Find where the given text appears and provide that cell's center as [X, Y] coordinate. 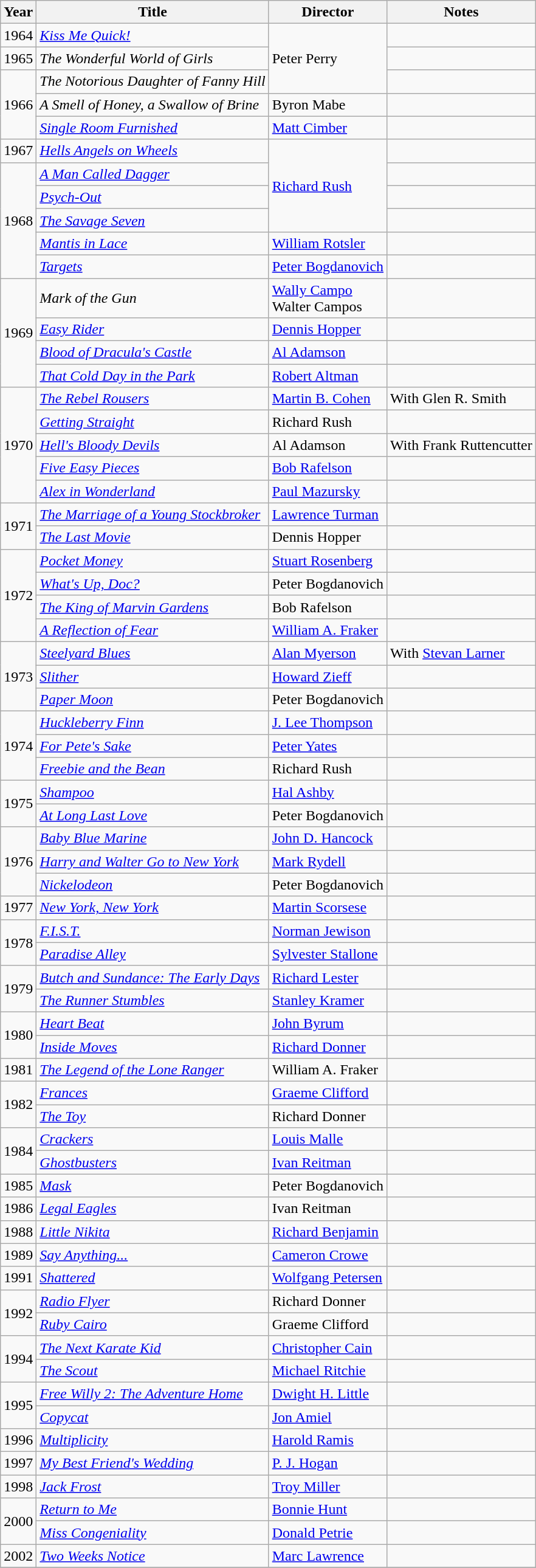
1969 [18, 333]
2002 [18, 1556]
Multiplicity [153, 1440]
Martin Scorsese [328, 908]
Mantis in Lace [153, 243]
With Glen R. Smith [462, 399]
Harold Ramis [328, 1440]
1967 [18, 151]
1994 [18, 1359]
A Reflection of Fear [153, 630]
Matt Cimber [328, 128]
1988 [18, 1232]
1971 [18, 526]
1965 [18, 58]
Marc Lawrence [328, 1556]
The Runner Stumbles [153, 1000]
The Toy [153, 1116]
1985 [18, 1186]
Byron Mabe [328, 105]
Copycat [153, 1417]
Alex in Wonderland [153, 491]
The Wonderful World of Girls [153, 58]
Michael Ritchie [328, 1370]
John Byrum [328, 1023]
1996 [18, 1440]
Hal Ashby [328, 792]
Return to Me [153, 1510]
Miss Congeniality [153, 1533]
1966 [18, 105]
Ruby Cairo [153, 1324]
Wolfgang Petersen [328, 1278]
1975 [18, 804]
1984 [18, 1151]
Two Weeks Notice [153, 1556]
Free Willy 2: The Adventure Home [153, 1394]
Norman Jewison [328, 931]
Steelyard Blues [153, 653]
Baby Blue Marine [153, 838]
1973 [18, 676]
Mask [153, 1186]
Pocket Money [153, 561]
1986 [18, 1209]
That Cold Day in the Park [153, 376]
1968 [18, 220]
Targets [153, 266]
Butch and Sundance: The Early Days [153, 977]
Louis Malle [328, 1139]
Peter Perry [328, 58]
With Frank Ruttencutter [462, 445]
Cameron Crowe [328, 1255]
1974 [18, 746]
Howard Zieff [328, 677]
Richard Benjamin [328, 1232]
Lawrence Turman [328, 514]
Paul Mazursky [328, 491]
The Scout [153, 1370]
1992 [18, 1313]
Ghostbusters [153, 1162]
Crackers [153, 1139]
The Marriage of a Young Stockbroker [153, 514]
Shampoo [153, 792]
Wally CampoWalter Campos [328, 298]
William Rotsler [328, 243]
Huckleberry Finn [153, 723]
1989 [18, 1255]
Radio Flyer [153, 1301]
Richard Lester [328, 977]
Easy Rider [153, 330]
Robert Altman [328, 376]
1997 [18, 1463]
Blood of Dracula's Castle [153, 353]
Jon Amiel [328, 1417]
The Legend of the Lone Ranger [153, 1070]
A Man Called Dagger [153, 174]
Bonnie Hunt [328, 1510]
Title [153, 12]
Donald Petrie [328, 1533]
Freebie and the Bean [153, 769]
Hells Angels on Wheels [153, 151]
Frances [153, 1093]
The Next Karate Kid [153, 1347]
At Long Last Love [153, 815]
1979 [18, 989]
The Rebel Rousers [153, 399]
2000 [18, 1521]
1964 [18, 35]
J. Lee Thompson [328, 723]
Stuart Rosenberg [328, 561]
F.I.S.T. [153, 931]
Dwight H. Little [328, 1394]
Inside Moves [153, 1046]
Martin B. Cohen [328, 399]
Jack Frost [153, 1487]
1972 [18, 595]
John D. Hancock [328, 838]
Mark Rydell [328, 862]
My Best Friend's Wedding [153, 1463]
With Stevan Larner [462, 653]
Five Easy Pieces [153, 468]
Heart Beat [153, 1023]
Stanley Kramer [328, 1000]
Little Nikita [153, 1232]
Notes [462, 12]
1981 [18, 1070]
Director [328, 12]
Nickelodeon [153, 885]
Troy Miller [328, 1487]
P. J. Hogan [328, 1463]
For Pete's Sake [153, 746]
Say Anything... [153, 1255]
The Notorious Daughter of Fanny Hill [153, 81]
Peter Yates [328, 746]
Slither [153, 677]
Christopher Cain [328, 1347]
Paper Moon [153, 700]
The Last Movie [153, 537]
Alan Myerson [328, 653]
Mark of the Gun [153, 298]
1977 [18, 908]
The King of Marvin Gardens [153, 607]
Harry and Walter Go to New York [153, 862]
1970 [18, 445]
What's Up, Doc? [153, 584]
1995 [18, 1405]
Paradise Alley [153, 954]
1982 [18, 1105]
Legal Eagles [153, 1209]
1976 [18, 862]
The Savage Seven [153, 220]
1998 [18, 1487]
Psych-Out [153, 197]
Single Room Furnished [153, 128]
1980 [18, 1035]
Kiss Me Quick! [153, 35]
Shattered [153, 1278]
1978 [18, 942]
Hell's Bloody Devils [153, 445]
Getting Straight [153, 422]
A Smell of Honey, a Swallow of Brine [153, 105]
Sylvester Stallone [328, 954]
1991 [18, 1278]
Year [18, 12]
New York, New York [153, 908]
